Return (X, Y) of the center of cell containing provided text 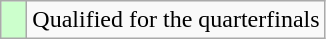
Qualified for the quarterfinals (176, 20)
